Output the [x, y] coordinate of the center of the cell containing the given text.  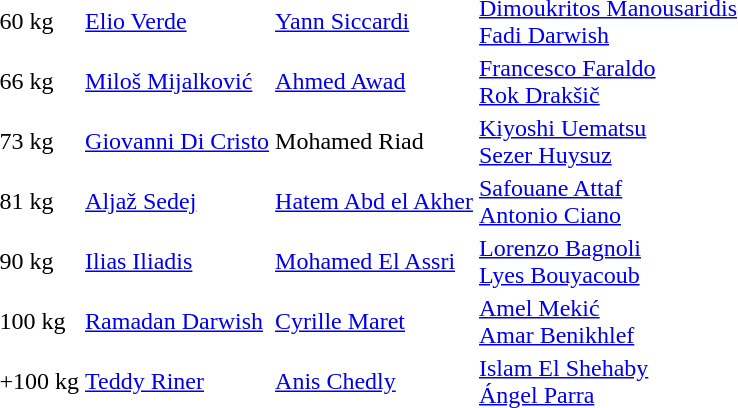
Aljaž Sedej [178, 202]
Mohamed Riad [374, 142]
Ilias Iliadis [178, 262]
Miloš Mijalković [178, 82]
Giovanni Di Cristo [178, 142]
Cyrille Maret [374, 322]
Ramadan Darwish [178, 322]
Mohamed El Assri [374, 262]
Ahmed Awad [374, 82]
Hatem Abd el Akher [374, 202]
